Search for the cell housing the specified text and yield its (X, Y) center coordinate. 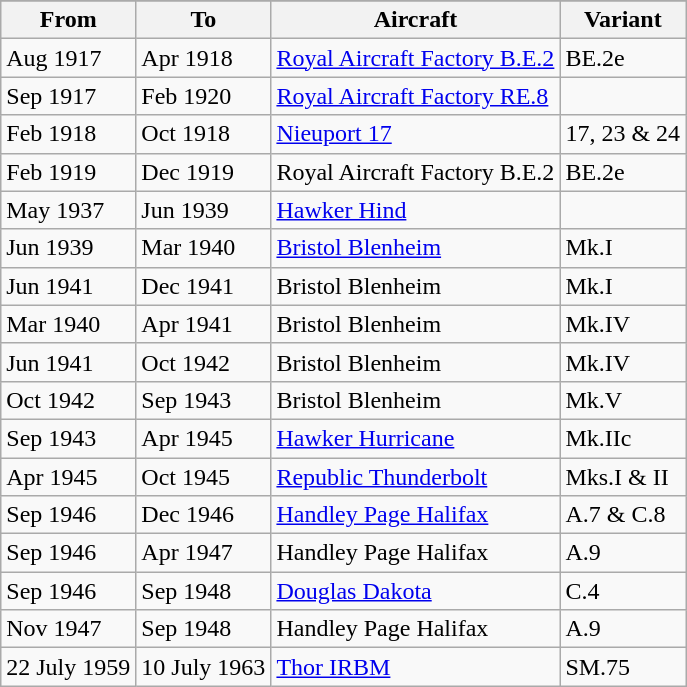
Sep 1917 (68, 96)
SM.75 (623, 667)
To (204, 20)
10 July 1963 (204, 667)
Variant (623, 20)
Dec 1946 (204, 515)
Mk.V (623, 400)
17, 23 & 24 (623, 134)
Douglas Dakota (416, 591)
C.4 (623, 591)
Mk.IIc (623, 438)
From (68, 20)
Feb 1919 (68, 172)
Apr 1941 (204, 324)
Hawker Hurricane (416, 438)
A.7 & C.8 (623, 515)
Thor IRBM (416, 667)
Mks.I & II (623, 477)
Nieuport 17 (416, 134)
May 1937 (68, 210)
Apr 1947 (204, 553)
Oct 1945 (204, 477)
Aircraft (416, 20)
22 July 1959 (68, 667)
Dec 1919 (204, 172)
Feb 1920 (204, 96)
Aug 1917 (68, 58)
Dec 1941 (204, 286)
Republic Thunderbolt (416, 477)
Feb 1918 (68, 134)
Nov 1947 (68, 629)
Hawker Hind (416, 210)
Royal Aircraft Factory RE.8 (416, 96)
Apr 1918 (204, 58)
Oct 1918 (204, 134)
